Capture the cell that displays the provided text and extract its [x, y] central coordinate. 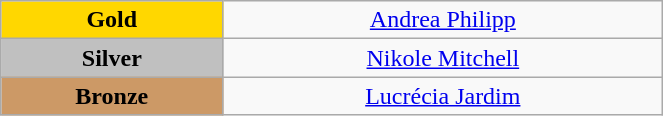
Nikole Mitchell [443, 58]
Lucrécia Jardim [443, 96]
Andrea Philipp [443, 20]
Bronze [112, 96]
Silver [112, 58]
Gold [112, 20]
